Capture the cell that displays the provided text and extract its [X, Y] central coordinate. 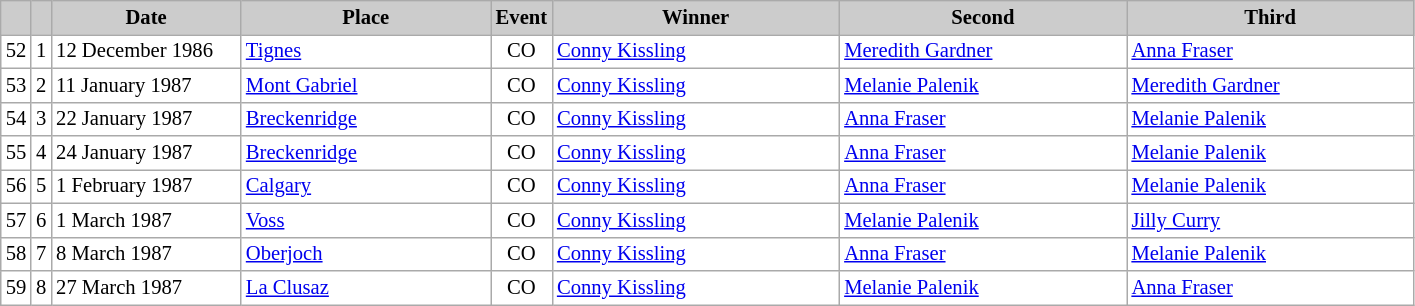
Second [982, 17]
Jilly Curry [1270, 220]
2 [41, 85]
1 February 1987 [146, 186]
24 January 1987 [146, 153]
1 March 1987 [146, 220]
Calgary [366, 186]
Voss [366, 220]
27 March 1987 [146, 287]
59 [16, 287]
Event [522, 17]
3 [41, 119]
Third [1270, 17]
12 December 1986 [146, 51]
53 [16, 85]
8 [41, 287]
58 [16, 254]
Winner [696, 17]
8 March 1987 [146, 254]
Oberjoch [366, 254]
La Clusaz [366, 287]
54 [16, 119]
Tignes [366, 51]
57 [16, 220]
Date [146, 17]
22 January 1987 [146, 119]
56 [16, 186]
Place [366, 17]
4 [41, 153]
6 [41, 220]
5 [41, 186]
1 [41, 51]
55 [16, 153]
7 [41, 254]
52 [16, 51]
Mont Gabriel [366, 85]
11 January 1987 [146, 85]
